From the cell containing the given text, extract its center point as (x, y) coordinate. 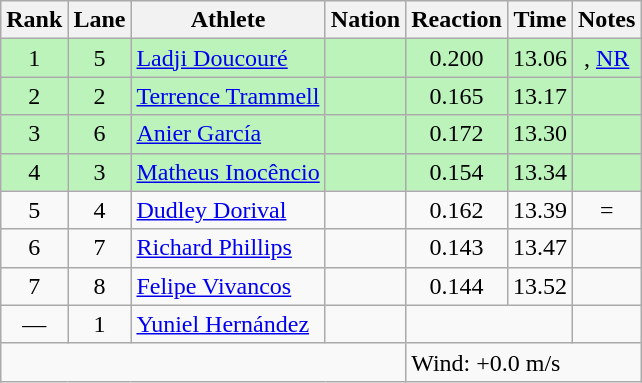
— (34, 324)
= (606, 210)
Rank (34, 20)
Terrence Trammell (228, 96)
13.52 (540, 286)
13.34 (540, 172)
13.17 (540, 96)
Ladji Doucouré (228, 58)
Notes (606, 20)
8 (100, 286)
13.30 (540, 134)
Lane (100, 20)
Nation (365, 20)
0.165 (457, 96)
0.172 (457, 134)
0.154 (457, 172)
Felipe Vivancos (228, 286)
Time (540, 20)
Reaction (457, 20)
13.39 (540, 210)
Wind: +0.0 m/s (524, 362)
Richard Phillips (228, 248)
0.143 (457, 248)
Dudley Dorival (228, 210)
13.06 (540, 58)
13.47 (540, 248)
Matheus Inocêncio (228, 172)
Athlete (228, 20)
0.144 (457, 286)
0.200 (457, 58)
Anier García (228, 134)
, NR (606, 58)
Yuniel Hernández (228, 324)
0.162 (457, 210)
